Identify which cell holds the provided text, then report its [X, Y] central coordinate. 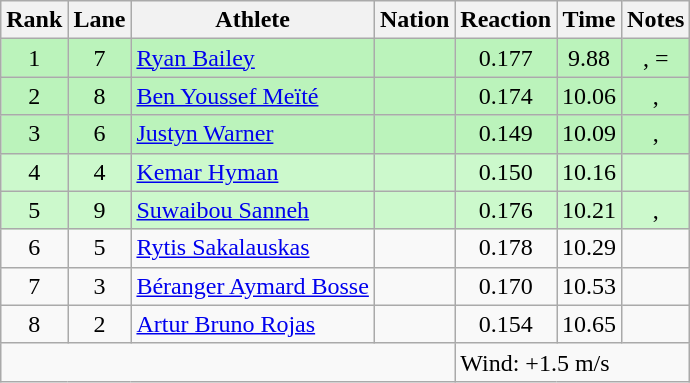
10.21 [590, 210]
Lane [100, 20]
Rytis Sakalauskas [252, 248]
Justyn Warner [252, 134]
0.154 [506, 324]
Suwaibou Sanneh [252, 210]
0.174 [506, 96]
Ben Youssef Meïté [252, 96]
10.06 [590, 96]
1 [34, 58]
Time [590, 20]
0.150 [506, 172]
10.53 [590, 286]
10.65 [590, 324]
Nation [414, 20]
0.170 [506, 286]
0.176 [506, 210]
9.88 [590, 58]
Ryan Bailey [252, 58]
10.16 [590, 172]
0.178 [506, 248]
Rank [34, 20]
Artur Bruno Rojas [252, 324]
Reaction [506, 20]
Béranger Aymard Bosse [252, 286]
Kemar Hyman [252, 172]
Notes [656, 20]
10.09 [590, 134]
Athlete [252, 20]
Wind: +1.5 m/s [572, 362]
, = [656, 58]
9 [100, 210]
0.177 [506, 58]
0.149 [506, 134]
10.29 [590, 248]
